Pinpoint the cell where the given text exists, returning its (x, y) midpoint coordinate. 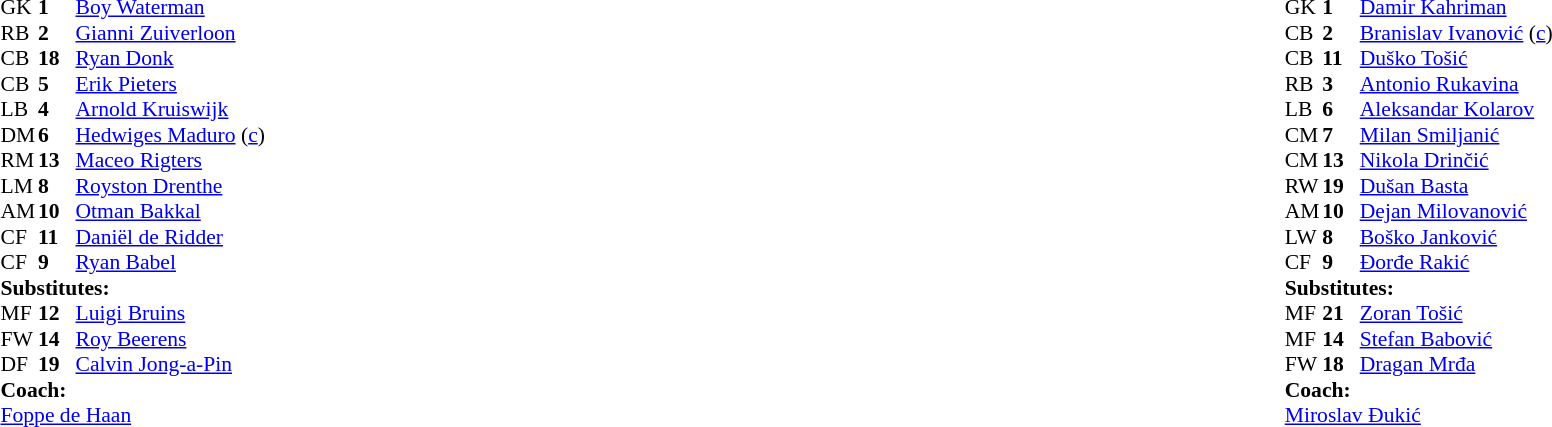
Ryan Babel (170, 263)
3 (1341, 84)
Calvin Jong-a-Pin (170, 365)
Ryan Donk (170, 59)
Otman Bakkal (170, 211)
Daniël de Ridder (170, 237)
4 (57, 109)
Roy Beerens (170, 339)
Gianni Zuiverloon (170, 33)
LW (1304, 237)
Substitutes: (132, 288)
Coach: (132, 390)
21 (1341, 313)
Hedwiges Maduro (c) (170, 135)
LM (19, 186)
DM (19, 135)
Erik Pieters (170, 84)
Maceo Rigters (170, 161)
Arnold Kruiswijk (170, 109)
RW (1304, 186)
Royston Drenthe (170, 186)
DF (19, 365)
7 (1341, 135)
5 (57, 84)
RM (19, 161)
Luigi Bruins (170, 313)
12 (57, 313)
